Search for the cell housing the specified text and yield its [X, Y] center coordinate. 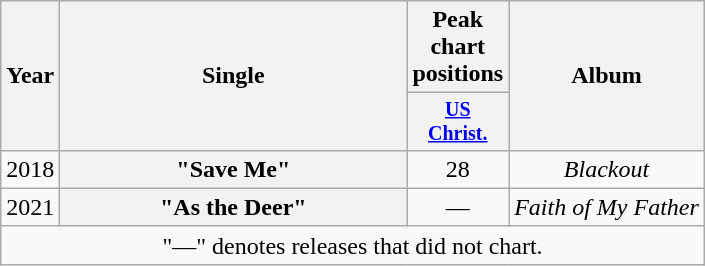
— [458, 207]
USChrist. [458, 122]
2021 [30, 207]
Blackout [607, 169]
Album [607, 76]
Single [234, 76]
Faith of My Father [607, 207]
Peak chart positions [458, 47]
28 [458, 169]
"—" denotes releases that did not chart. [353, 245]
"As the Deer" [234, 207]
2018 [30, 169]
Year [30, 76]
"Save Me" [234, 169]
